Extract the (X, Y) coordinate from the center of the cell holding the provided text.  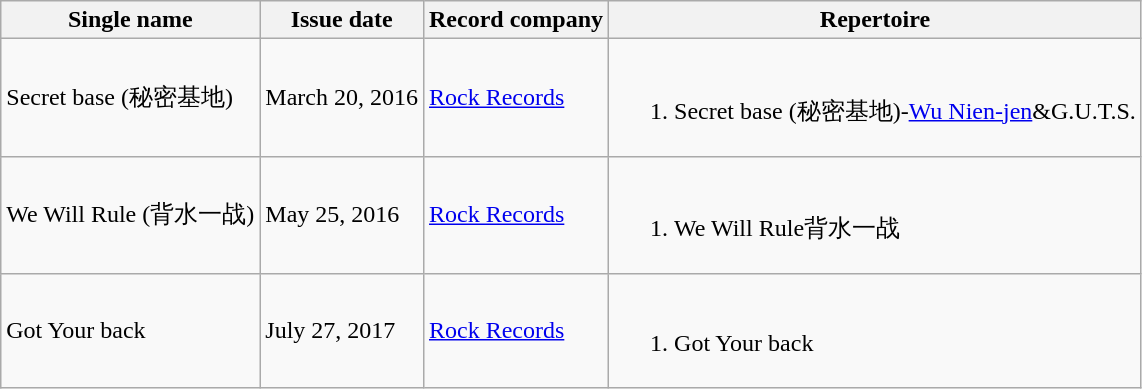
Repertoire (876, 20)
July 27, 2017 (342, 330)
Secret base (秘密基地)-Wu Nien-jen&G.U.T.S. (876, 98)
March 20, 2016 (342, 98)
We Will Rule (背水一战) (130, 215)
Single name (130, 20)
We Will Rule背水一战 (876, 215)
Secret base (秘密基地) (130, 98)
Issue date (342, 20)
Record company (516, 20)
May 25, 2016 (342, 215)
